Return [x, y] of the center of cell containing provided text 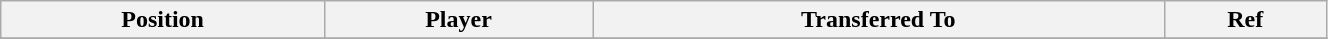
Transferred To [878, 20]
Player [458, 20]
Ref [1245, 20]
Position [163, 20]
